Detect which cell encompasses the target text, then output its (x, y) center coordinate. 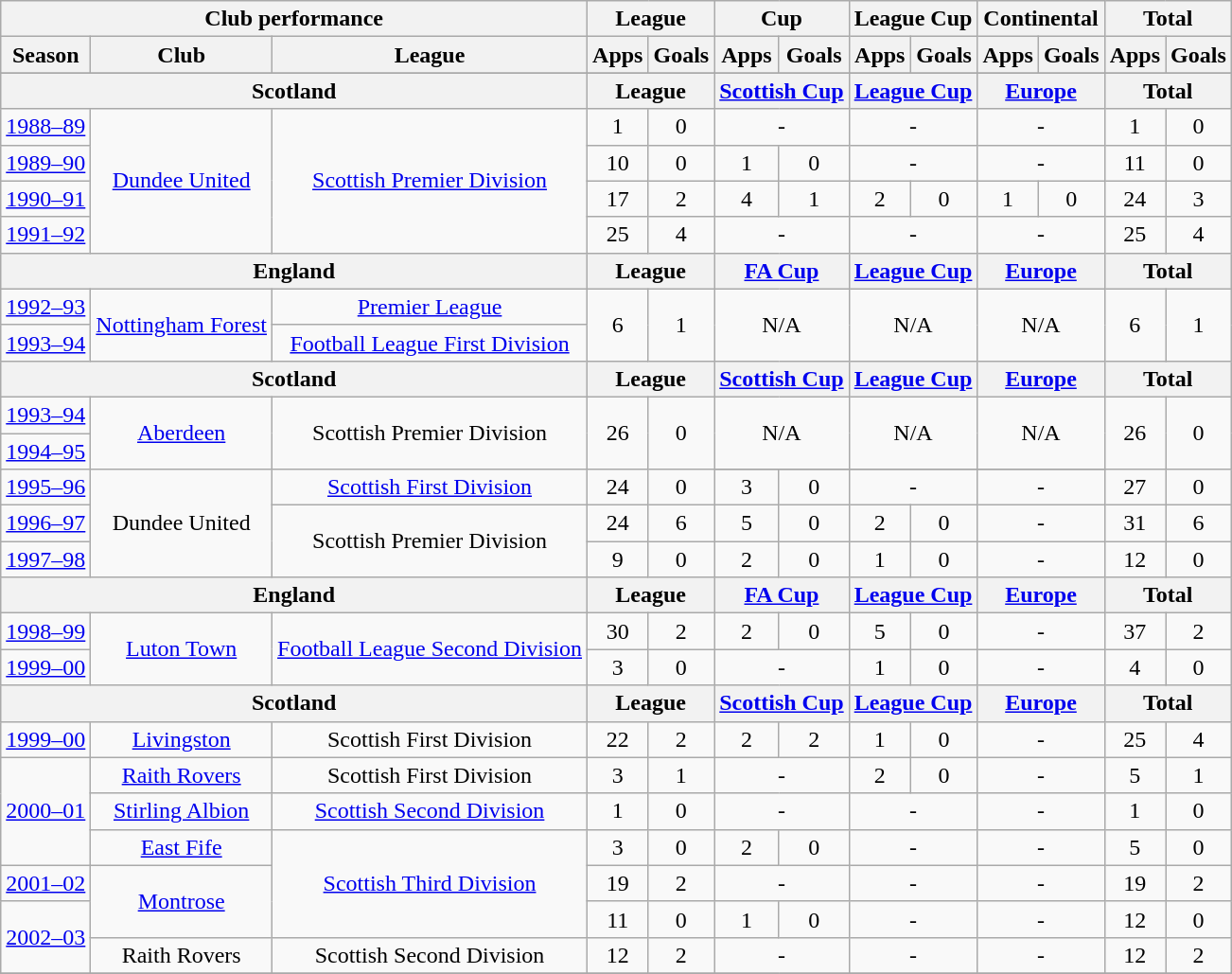
Season (45, 55)
Stirling Albion (182, 811)
Club (182, 55)
East Fife (182, 847)
Livingston (182, 739)
1988–89 (45, 127)
27 (1135, 487)
Football League First Division (430, 343)
Nottingham Forest (182, 325)
2002–03 (45, 937)
Club performance (294, 19)
1997–98 (45, 559)
9 (618, 559)
2001–02 (45, 883)
2000–01 (45, 811)
Premier League (430, 307)
17 (618, 199)
1991–92 (45, 235)
1995–96 (45, 487)
1996–97 (45, 523)
10 (618, 163)
Aberdeen (182, 433)
Football League Second Division (430, 649)
Continental (1041, 19)
1989–90 (45, 163)
31 (1135, 523)
1994–95 (45, 452)
1998–99 (45, 631)
Luton Town (182, 649)
1990–91 (45, 199)
1992–93 (45, 307)
22 (618, 739)
30 (618, 631)
Scottish Third Division (430, 883)
37 (1135, 631)
Montrose (182, 901)
Cup (782, 19)
